For the text-containing cell, return its midpoint in [x, y] coordinate format. 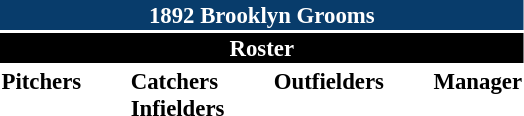
Roster [262, 48]
1892 Brooklyn Grooms [262, 15]
